Identify which cell holds the provided text, then report its [X, Y] central coordinate. 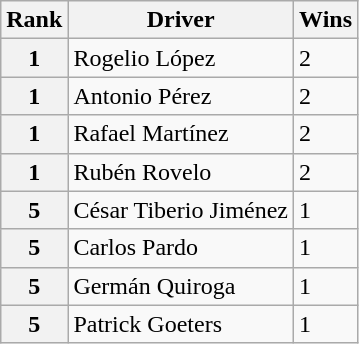
Germán Quiroga [181, 286]
Rubén Rovelo [181, 172]
Rogelio López [181, 58]
Rank [34, 20]
Driver [181, 20]
Patrick Goeters [181, 324]
César Tiberio Jiménez [181, 210]
Carlos Pardo [181, 248]
Antonio Pérez [181, 96]
Rafael Martínez [181, 134]
Wins [326, 20]
